Capture the cell that displays the provided text and extract its [x, y] central coordinate. 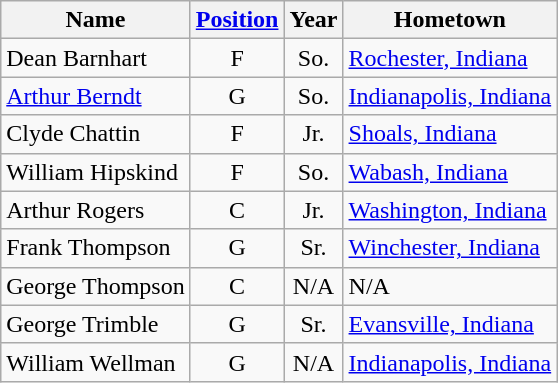
Name [96, 20]
George Thompson [96, 286]
Shoals, Indiana [450, 134]
Dean Barnhart [96, 58]
Year [314, 20]
William Hipskind [96, 172]
Hometown [450, 20]
Clyde Chattin [96, 134]
Position [237, 20]
William Wellman [96, 362]
Arthur Rogers [96, 210]
Winchester, Indiana [450, 248]
Wabash, Indiana [450, 172]
Washington, Indiana [450, 210]
Arthur Berndt [96, 96]
Evansville, Indiana [450, 324]
Frank Thompson [96, 248]
Rochester, Indiana [450, 58]
George Trimble [96, 324]
